Find where the given text appears and provide that cell's center as (X, Y) coordinate. 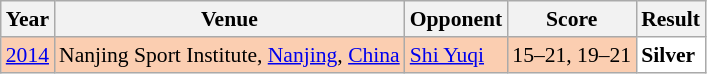
2014 (28, 55)
Venue (230, 19)
Score (572, 19)
Year (28, 19)
Opponent (456, 19)
15–21, 19–21 (572, 55)
Nanjing Sport Institute, Nanjing, China (230, 55)
Shi Yuqi (456, 55)
Result (670, 19)
Silver (670, 55)
